Determine the [X, Y] coordinate at the center of the cell enclosing the given text.  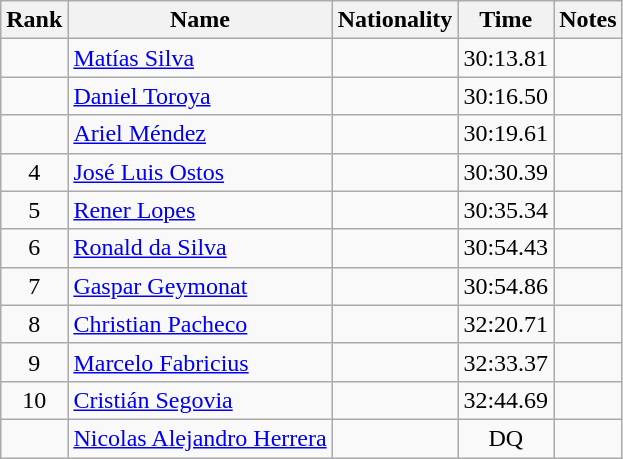
Cristián Segovia [200, 400]
Ronald da Silva [200, 248]
Notes [588, 20]
30:54.86 [506, 286]
Ariel Méndez [200, 134]
4 [34, 172]
30:35.34 [506, 210]
Nationality [395, 20]
32:33.37 [506, 362]
8 [34, 324]
Time [506, 20]
30:16.50 [506, 96]
32:20.71 [506, 324]
DQ [506, 438]
30:54.43 [506, 248]
José Luis Ostos [200, 172]
30:13.81 [506, 58]
Christian Pacheco [200, 324]
Rank [34, 20]
9 [34, 362]
5 [34, 210]
30:30.39 [506, 172]
7 [34, 286]
Gaspar Geymonat [200, 286]
Matías Silva [200, 58]
Name [200, 20]
10 [34, 400]
Daniel Toroya [200, 96]
Rener Lopes [200, 210]
Nicolas Alejandro Herrera [200, 438]
32:44.69 [506, 400]
30:19.61 [506, 134]
Marcelo Fabricius [200, 362]
6 [34, 248]
